Identify which cell holds the provided text, then report its (x, y) central coordinate. 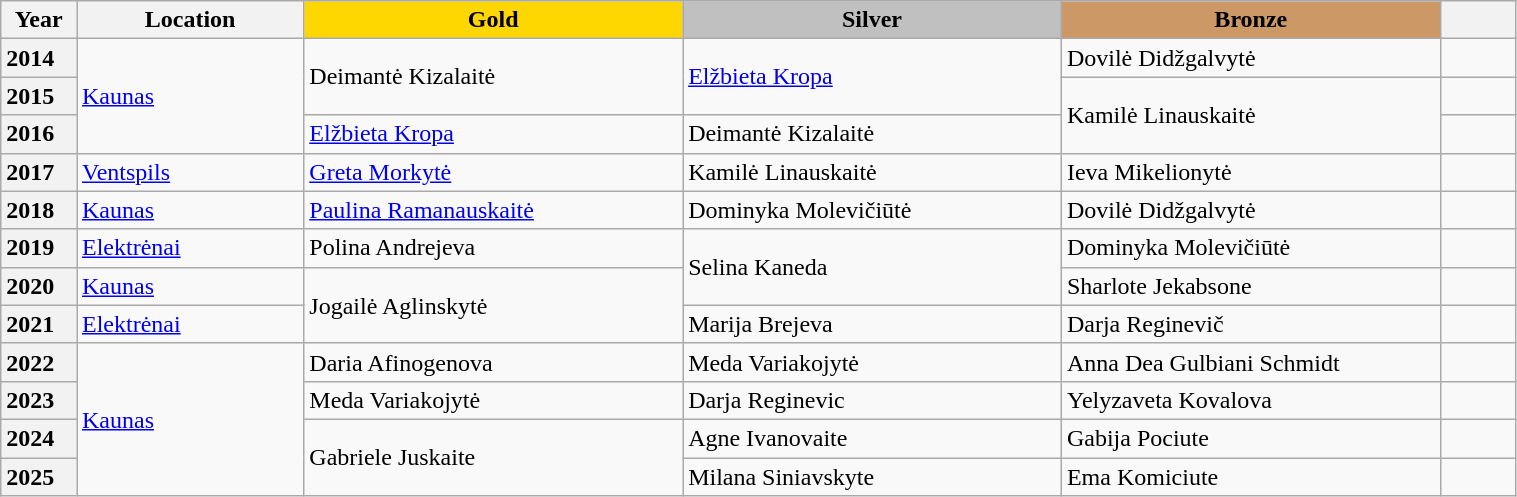
Bronze (1250, 20)
Marija Brejeva (872, 324)
Ventspils (190, 172)
2025 (39, 477)
2021 (39, 324)
2018 (39, 210)
2020 (39, 286)
2023 (39, 400)
2019 (39, 248)
2015 (39, 96)
Year (39, 20)
Sharlote Jekabsone (1250, 286)
Paulina Ramanauskaitė (494, 210)
2017 (39, 172)
Selina Kaneda (872, 267)
Gold (494, 20)
Gabija Pociute (1250, 438)
2022 (39, 362)
Agne Ivanovaite (872, 438)
Polina Andrejeva (494, 248)
Greta Morkytė (494, 172)
Anna Dea Gulbiani Schmidt (1250, 362)
Location (190, 20)
Ema Komiciute (1250, 477)
2016 (39, 134)
Gabriele Juskaite (494, 457)
Yelyzaveta Kovalova (1250, 400)
Ieva Mikelionytė (1250, 172)
Darja Reginevic (872, 400)
Daria Afinogenova (494, 362)
Silver (872, 20)
2014 (39, 58)
Jogailė Aglinskytė (494, 305)
2024 (39, 438)
Darja Reginevič (1250, 324)
Milana Siniavskyte (872, 477)
